From the cell containing the given text, extract its center point as (X, Y) coordinate. 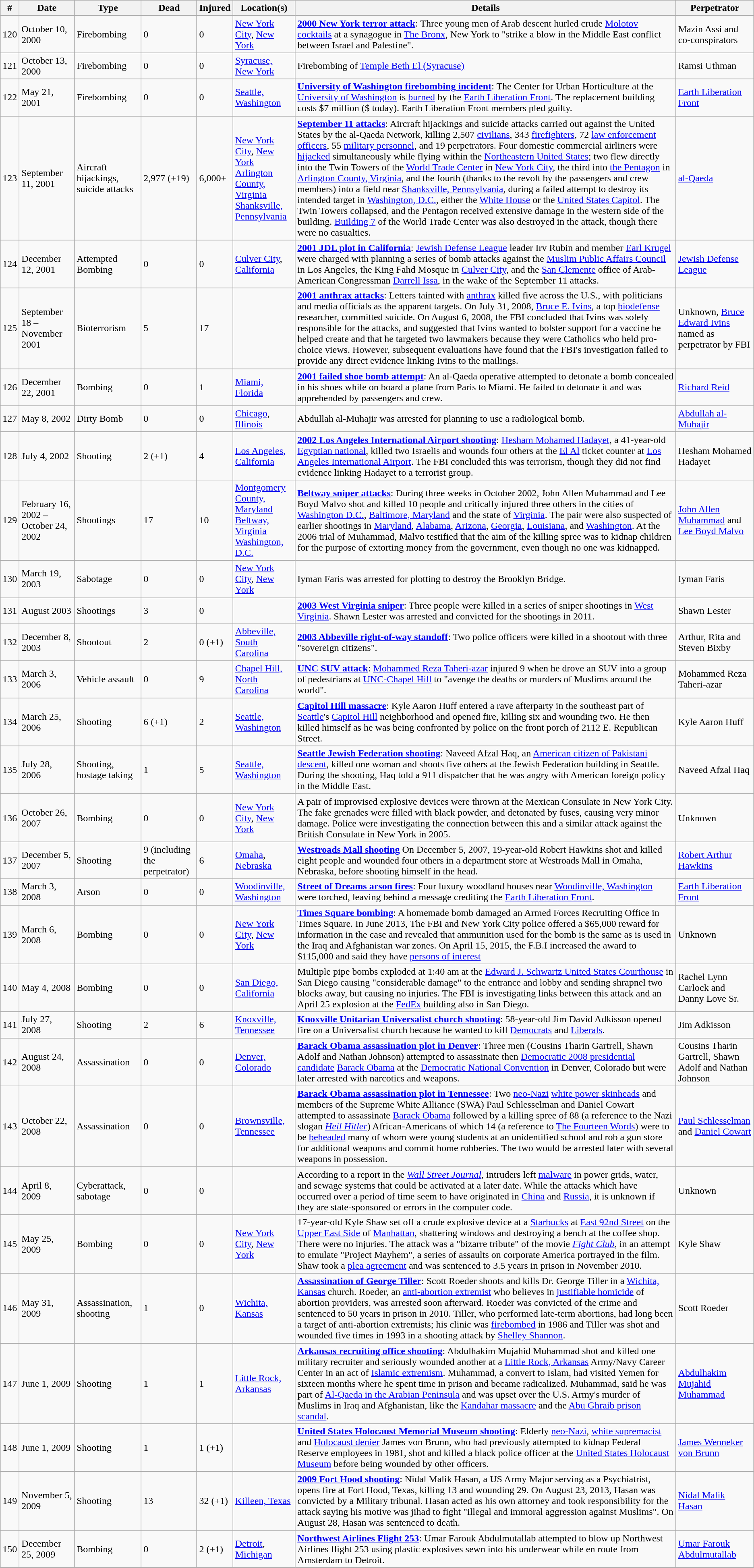
0 (+1) (215, 642)
New York City, New York Arlington County, Virginia Shanksville, Pennsylvania (264, 178)
146 (10, 1308)
122 (10, 97)
Location(s) (264, 8)
May 8, 2002 (47, 419)
Kyle Aaron Huff (715, 722)
9 (including the perpetrator) (169, 860)
October 13, 2000 (47, 66)
May 25, 2009 (47, 1244)
December 22, 2001 (47, 387)
Cousins Tharin Gartrell, Shawn Adolf and Nathan Johnson (715, 1062)
135 (10, 770)
32 (+1) (215, 1501)
Perpetrator (715, 8)
Arthur, Rita and Steven Bixby (715, 642)
123 (10, 178)
September 18 – November 2001 (47, 328)
Paul Schlesselman and Daniel Cowart (715, 1126)
March 3, 2008 (47, 892)
121 (10, 66)
137 (10, 860)
# (10, 8)
Shawn Lester (715, 611)
Abdulhakim Mujahid Muhammad (715, 1383)
Jewish Defense League (715, 264)
May 31, 2009 (47, 1308)
Unknown, Bruce Edward Ivins named as perpetrator by FBI (715, 328)
Abbeville, South Carolina (264, 642)
October 26, 2007 (47, 818)
Brownsville, Tennessee (264, 1126)
Culver City, California (264, 264)
Kyle Shaw (715, 1244)
Assassination, shooting (108, 1308)
Aircraft hijackings, suicide attacks (108, 178)
August 24, 2008 (47, 1062)
Umar Farouk Abdulmutallab (715, 1549)
February 16, 2002 – October 24, 2002 (47, 520)
Abdullah al-Muhajir (715, 419)
Scott Roeder (715, 1308)
Injured (215, 8)
Denver, Colorado (264, 1062)
143 (10, 1126)
Rachel Lynn Carlock and Danny Love Sr. (715, 988)
December 25, 2009 (47, 1549)
10 (215, 520)
130 (10, 579)
Date (47, 8)
July 28, 2006 (47, 770)
August 2003 (47, 611)
132 (10, 642)
Chapel Hill, North Carolina (264, 679)
Killeen, Texas (264, 1501)
6 (+1) (169, 722)
Shootout (108, 642)
142 (10, 1062)
Detroit, Michigan (264, 1549)
March 3, 2006 (47, 679)
Mazin Assi and co-conspirators (715, 34)
138 (10, 892)
Type (108, 8)
November 5, 2009 (47, 1501)
July 27, 2008 (47, 1025)
San Diego, California (264, 988)
Iyman Faris was arrested for plotting to destroy the Brooklyn Bridge. (486, 579)
2003 Abbeville right-of-way standoff: Two police officers were killed in a shootout with three "sovereign citizens". (486, 642)
Shooting, hostage taking (108, 770)
148 (10, 1448)
October 10, 2000 (47, 34)
9 (215, 679)
October 22, 2008 (47, 1126)
Miami, Florida (264, 387)
Attempted Bombing (108, 264)
149 (10, 1501)
Jim Adkisson (715, 1025)
John Allen Muhammad and Lee Boyd Malvo (715, 520)
Vehicle assault (108, 679)
Details (486, 8)
April 8, 2009 (47, 1191)
120 (10, 34)
6,000+ (215, 178)
July 4, 2002 (47, 456)
March 19, 2003 (47, 579)
Mohammed Reza Taheri-azar (715, 679)
Nidal Malik Hasan (715, 1501)
1 (+1) (215, 1448)
Bioterrorism (108, 328)
Hesham Mohamed Hadayet (715, 456)
Ramsi Uthman (715, 66)
Woodinville, Washington (264, 892)
Syracuse, New York (264, 66)
Abdullah al-Muhajir was arrested for planning to use a radiological bomb. (486, 419)
Sabotage (108, 579)
Firebombing of Temple Beth El (Syracuse) (486, 66)
Iyman Faris (715, 579)
Wichita, Kansas (264, 1308)
March 6, 2008 (47, 934)
141 (10, 1025)
December 5, 2007 (47, 860)
139 (10, 934)
Dirty Bomb (108, 419)
124 (10, 264)
Los Angeles, California (264, 456)
144 (10, 1191)
145 (10, 1244)
March 25, 2006 (47, 722)
129 (10, 520)
3 (169, 611)
Omaha, Nebraska (264, 860)
127 (10, 419)
13 (169, 1501)
December 8, 2003 (47, 642)
125 (10, 328)
May 4, 2008 (47, 988)
128 (10, 456)
Knoxville, Tennessee (264, 1025)
140 (10, 988)
Cyberattack, sabotage (108, 1191)
Chicago, Illinois (264, 419)
December 12, 2001 (47, 264)
133 (10, 679)
May 21, 2001 (47, 97)
147 (10, 1383)
James Wenneker von Brunn (715, 1448)
Montgomery County, Maryland Beltway, Virginia Washington, D.C. (264, 520)
Richard Reid (715, 387)
126 (10, 387)
al-Qaeda (715, 178)
150 (10, 1549)
Dead (169, 8)
134 (10, 722)
Arson (108, 892)
2,977 (+19) (169, 178)
131 (10, 611)
136 (10, 818)
Robert Arthur Hawkins (715, 860)
September 11, 2001 (47, 178)
Little Rock, Arkansas (264, 1383)
4 (215, 456)
Naveed Afzal Haq (715, 770)
